For the text-containing cell, return its midpoint in [x, y] coordinate format. 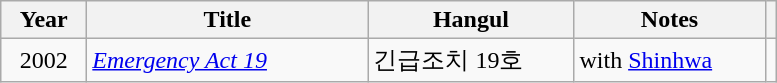
Year [44, 20]
2002 [44, 60]
Emergency Act 19 [228, 60]
Hangul [471, 20]
Title [228, 20]
Notes [670, 20]
긴급조치 19호 [471, 60]
with Shinhwa [670, 60]
